From the cell containing the given text, extract its center point as [x, y] coordinate. 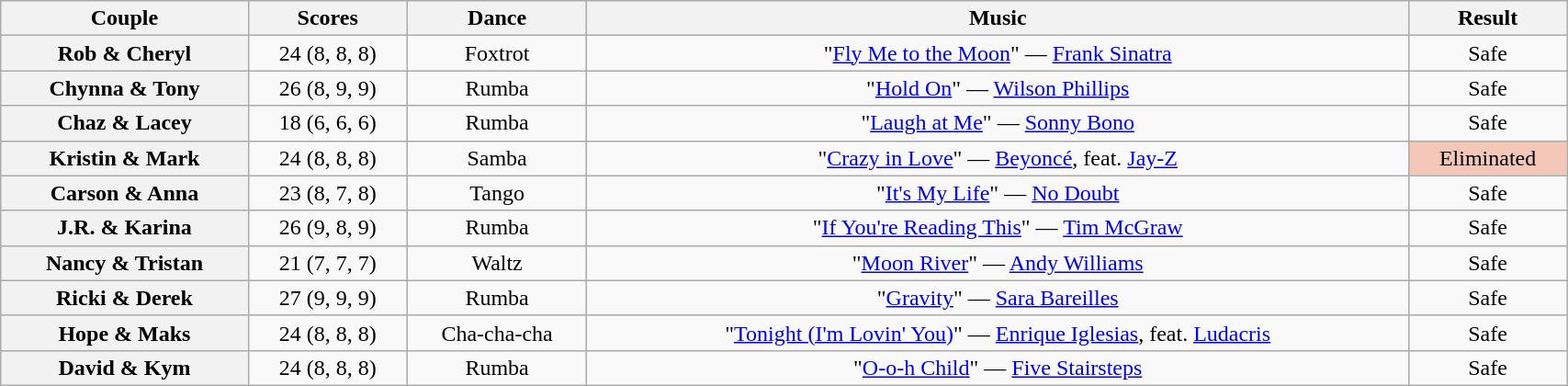
Nancy & Tristan [125, 263]
"If You're Reading This" — Tim McGraw [998, 228]
Waltz [497, 263]
Hope & Maks [125, 333]
Kristin & Mark [125, 158]
Samba [497, 158]
"Laugh at Me" — Sonny Bono [998, 123]
"It's My Life" — No Doubt [998, 193]
"Gravity" — Sara Bareilles [998, 298]
Ricki & Derek [125, 298]
Chaz & Lacey [125, 123]
J.R. & Karina [125, 228]
21 (7, 7, 7) [327, 263]
Foxtrot [497, 53]
Carson & Anna [125, 193]
Dance [497, 18]
Cha-cha-cha [497, 333]
Chynna & Tony [125, 88]
Couple [125, 18]
Rob & Cheryl [125, 53]
David & Kym [125, 368]
"O-o-h Child" — Five Stairsteps [998, 368]
Tango [497, 193]
Result [1487, 18]
"Crazy in Love" — Beyoncé, feat. Jay-Z [998, 158]
Scores [327, 18]
Eliminated [1487, 158]
"Hold On" — Wilson Phillips [998, 88]
26 (9, 8, 9) [327, 228]
"Moon River" — Andy Williams [998, 263]
"Fly Me to the Moon" — Frank Sinatra [998, 53]
Music [998, 18]
"Tonight (I'm Lovin' You)" — Enrique Iglesias, feat. Ludacris [998, 333]
23 (8, 7, 8) [327, 193]
26 (8, 9, 9) [327, 88]
18 (6, 6, 6) [327, 123]
27 (9, 9, 9) [327, 298]
